Return the [x, y] coordinate for the center point of the cell that contains the specified text.  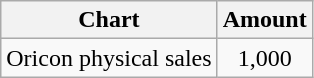
1,000 [264, 58]
Chart [109, 20]
Oricon physical sales [109, 58]
Amount [264, 20]
